Output the (X, Y) coordinate of the center of the cell containing the given text.  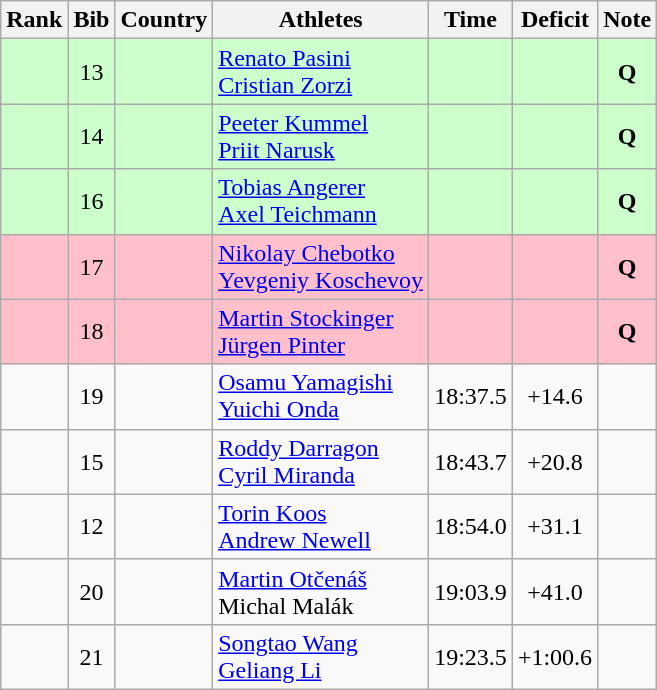
18:43.7 (471, 462)
Time (471, 20)
18:37.5 (471, 396)
Nikolay ChebotkoYevgeniy Koschevoy (321, 266)
Roddy DarragonCyril Miranda (321, 462)
Martin StockingerJürgen Pinter (321, 332)
+14.6 (554, 396)
Osamu YamagishiYuichi Onda (321, 396)
Torin KoosAndrew Newell (321, 526)
Note (628, 20)
Tobias AngererAxel Teichmann (321, 202)
+1:00.6 (554, 656)
17 (92, 266)
Rank (34, 20)
19 (92, 396)
18:54.0 (471, 526)
14 (92, 136)
21 (92, 656)
+20.8 (554, 462)
+41.0 (554, 592)
Bib (92, 20)
15 (92, 462)
20 (92, 592)
18 (92, 332)
Renato PasiniCristian Zorzi (321, 72)
16 (92, 202)
13 (92, 72)
Deficit (554, 20)
Country (164, 20)
19:03.9 (471, 592)
Athletes (321, 20)
Martin OtčenášMichal Malák (321, 592)
12 (92, 526)
19:23.5 (471, 656)
+31.1 (554, 526)
Songtao WangGeliang Li (321, 656)
Peeter KummelPriit Narusk (321, 136)
